Find where the given text appears and provide that cell's center as [x, y] coordinate. 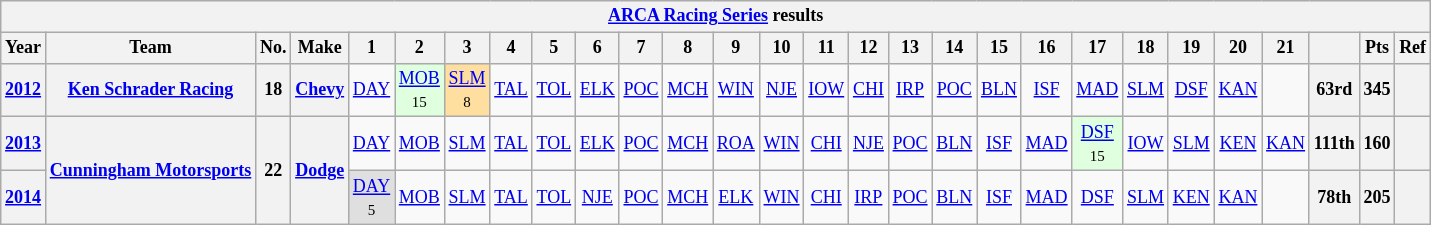
17 [1098, 48]
12 [869, 48]
No. [274, 48]
22 [274, 170]
Year [24, 48]
4 [511, 48]
1 [371, 48]
DSF15 [1098, 144]
11 [826, 48]
78th [1334, 197]
13 [910, 48]
ARCA Racing Series results [716, 16]
Ref [1413, 48]
20 [1238, 48]
3 [467, 48]
Make [320, 48]
2014 [24, 197]
19 [1191, 48]
205 [1377, 197]
5 [554, 48]
10 [782, 48]
MOB15 [420, 90]
Team [150, 48]
111th [1334, 144]
15 [1000, 48]
2013 [24, 144]
14 [954, 48]
63rd [1334, 90]
2012 [24, 90]
Dodge [320, 170]
9 [736, 48]
Ken Schrader Racing [150, 90]
8 [688, 48]
Chevy [320, 90]
ROA [736, 144]
Pts [1377, 48]
6 [597, 48]
160 [1377, 144]
345 [1377, 90]
2 [420, 48]
SLM8 [467, 90]
Cunningham Motorsports [150, 170]
7 [641, 48]
21 [1286, 48]
16 [1046, 48]
DAY5 [371, 197]
